From the cell containing the given text, extract its center point as (X, Y) coordinate. 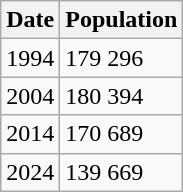
2004 (30, 96)
Date (30, 20)
Population (122, 20)
2024 (30, 172)
1994 (30, 58)
180 394 (122, 96)
2014 (30, 134)
139 669 (122, 172)
170 689 (122, 134)
179 296 (122, 58)
